Capture the cell that displays the provided text and extract its [X, Y] central coordinate. 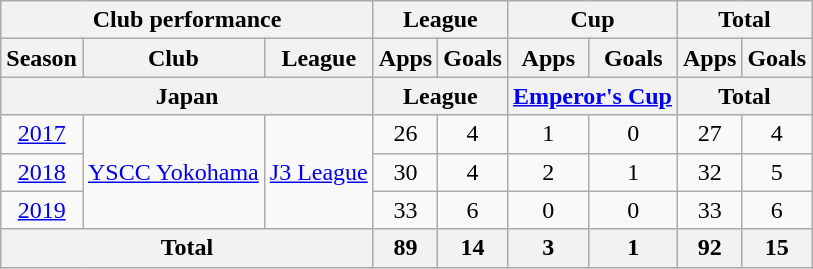
Season [42, 58]
89 [405, 248]
14 [473, 248]
Emperor's Cup [592, 96]
Japan [188, 96]
YSCC Yokohama [173, 172]
2 [548, 172]
5 [777, 172]
Cup [592, 20]
Club [173, 58]
92 [709, 248]
J3 League [318, 172]
27 [709, 134]
2019 [42, 210]
2018 [42, 172]
32 [709, 172]
15 [777, 248]
2017 [42, 134]
30 [405, 172]
Club performance [188, 20]
3 [548, 248]
26 [405, 134]
